Locate the cell with the specified text and output its [X, Y] center coordinate. 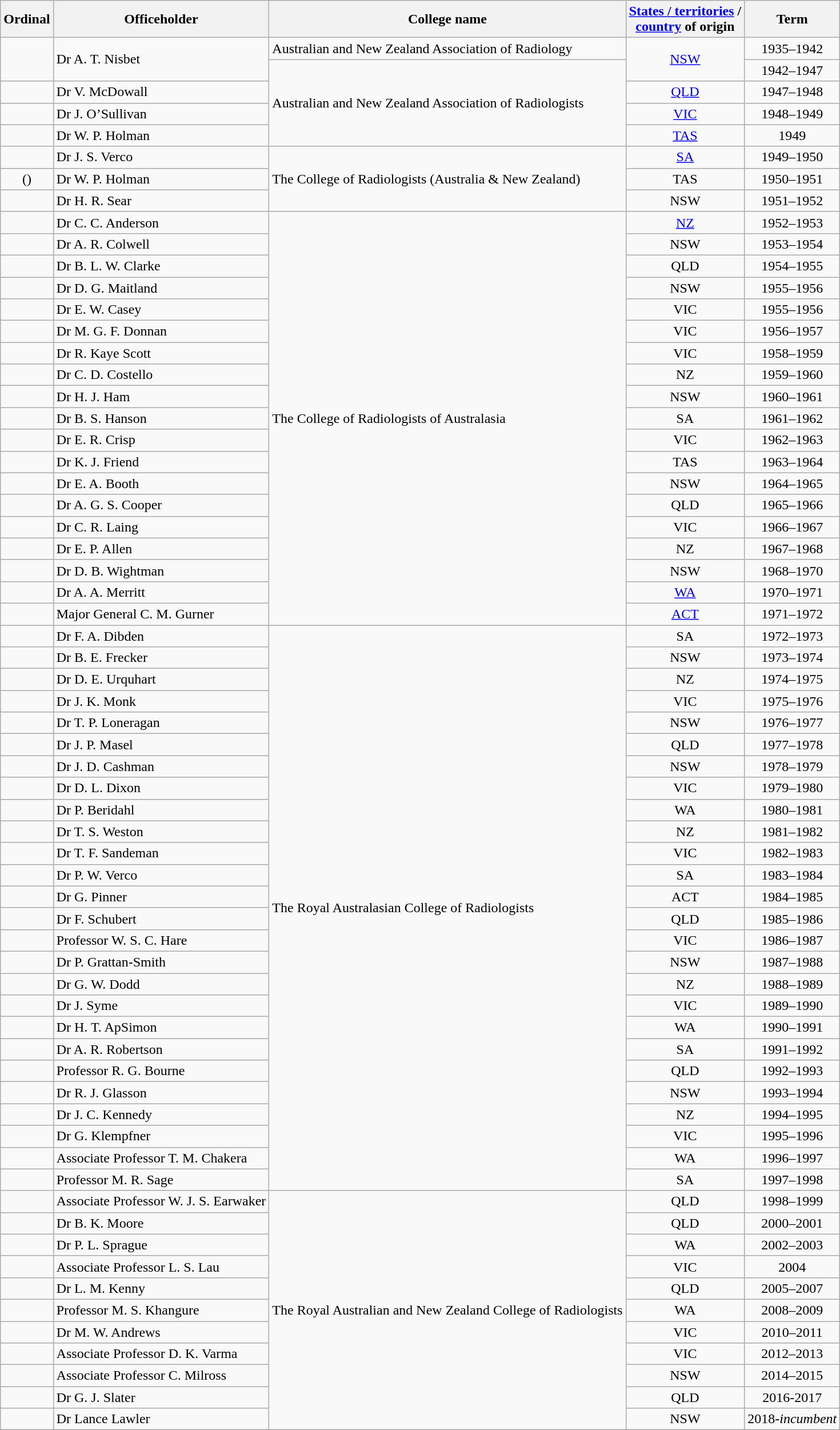
1952–1953 [792, 222]
Dr P. L. Sprague [161, 1245]
Dr P. Beridahl [161, 810]
Dr E. R. Crisp [161, 440]
1984–1985 [792, 897]
1974–1975 [792, 680]
Major General C. M. Gurner [161, 614]
Dr R. J. Glasson [161, 1093]
Dr R. Kaye Scott [161, 353]
Dr M. W. Andrews [161, 1332]
1963–1964 [792, 462]
1976–1977 [792, 723]
1961–1962 [792, 418]
2014–2015 [792, 1376]
Dr J. S. Verco [161, 157]
Ordinal [27, 19]
Dr G. W. Dodd [161, 984]
Associate Professor T. M. Chakera [161, 1158]
Dr A. A. Merritt [161, 592]
The College of Radiologists of Australasia [447, 418]
1956–1957 [792, 331]
The Royal Australasian College of Radiologists [447, 908]
Dr F. A. Dibden [161, 636]
1983–1984 [792, 875]
1975–1976 [792, 701]
1998–1999 [792, 1201]
Dr G. Pinner [161, 897]
1992–1993 [792, 1071]
Dr E. A. Booth [161, 484]
Dr D. E. Urquhart [161, 680]
Dr P. Grattan-Smith [161, 962]
Dr J. P. Masel [161, 745]
Dr D. B. Wightman [161, 570]
Dr B. L. W. Clarke [161, 266]
1970–1971 [792, 592]
Dr T. P. Loneragan [161, 723]
2010–2011 [792, 1332]
Associate Professor L. S. Lau [161, 1267]
Dr T. F. Sandeman [161, 853]
States / territories /country of origin [685, 19]
1989–1990 [792, 1006]
1949 [792, 135]
1977–1978 [792, 745]
2018-incumbent [792, 1419]
1968–1970 [792, 570]
2012–2013 [792, 1354]
Dr H. J. Ham [161, 397]
Dr J. D. Cashman [161, 766]
1986–1987 [792, 940]
Dr A. R. Colwell [161, 244]
1982–1983 [792, 853]
1964–1965 [792, 484]
1950–1951 [792, 179]
1954–1955 [792, 266]
Dr A. R. Robertson [161, 1049]
Dr H. R. Sear [161, 201]
Dr L. M. Kenny [161, 1288]
1996–1997 [792, 1158]
Associate Professor C. Milross [161, 1376]
Professor M. R. Sage [161, 1180]
Professor M. S. Khangure [161, 1310]
1948–1949 [792, 114]
1962–1963 [792, 440]
Term [792, 19]
1980–1981 [792, 810]
1995–1996 [792, 1136]
Dr C. R. Laing [161, 527]
1981–1982 [792, 832]
2000–2001 [792, 1223]
1978–1979 [792, 766]
1935–1942 [792, 49]
1988–1989 [792, 984]
Dr B. E. Frecker [161, 658]
Dr J. Syme [161, 1006]
The Royal Australian and New Zealand College of Radiologists [447, 1310]
Dr Lance Lawler [161, 1419]
() [27, 179]
Dr T. S. Weston [161, 832]
Dr J. K. Monk [161, 701]
2005–2007 [792, 1288]
Dr P. W. Verco [161, 875]
Professor W. S. C. Hare [161, 940]
Australian and New Zealand Association of Radiologists [447, 103]
Officeholder [161, 19]
Dr D. L. Dixon [161, 788]
Dr C. D. Costello [161, 375]
Associate Professor D. K. Varma [161, 1354]
1973–1974 [792, 658]
Dr M. G. F. Donnan [161, 331]
The College of Radiologists (Australia & New Zealand) [447, 179]
1979–1980 [792, 788]
Australian and New Zealand Association of Radiology [447, 49]
Dr V. McDowall [161, 92]
Dr D. G. Maitland [161, 287]
Dr J. C. Kennedy [161, 1115]
1997–1998 [792, 1180]
1949–1950 [792, 157]
2002–2003 [792, 1245]
1953–1954 [792, 244]
Dr K. J. Friend [161, 462]
Dr H. T. ApSimon [161, 1028]
Associate Professor W. J. S. Earwaker [161, 1201]
1991–1992 [792, 1049]
1947–1948 [792, 92]
1951–1952 [792, 201]
1990–1991 [792, 1028]
1967–1968 [792, 549]
1960–1961 [792, 397]
1965–1966 [792, 505]
Professor R. G. Bourne [161, 1071]
1959–1960 [792, 375]
1958–1959 [792, 353]
2016-2017 [792, 1397]
1966–1967 [792, 527]
Dr C. C. Anderson [161, 222]
Dr B. K. Moore [161, 1223]
Dr J. O’Sullivan [161, 114]
2008–2009 [792, 1310]
1972–1973 [792, 636]
1993–1994 [792, 1093]
1971–1972 [792, 614]
Dr G. Klempfner [161, 1136]
Dr G. J. Slater [161, 1397]
1985–1986 [792, 918]
Dr A. G. S. Cooper [161, 505]
2004 [792, 1267]
1942–1947 [792, 70]
Dr F. Schubert [161, 918]
Dr E. W. Casey [161, 310]
1987–1988 [792, 962]
College name [447, 19]
Dr A. T. Nisbet [161, 59]
Dr B. S. Hanson [161, 418]
Dr E. P. Allen [161, 549]
1994–1995 [792, 1115]
